Detect which cell encompasses the target text, then output its (X, Y) center coordinate. 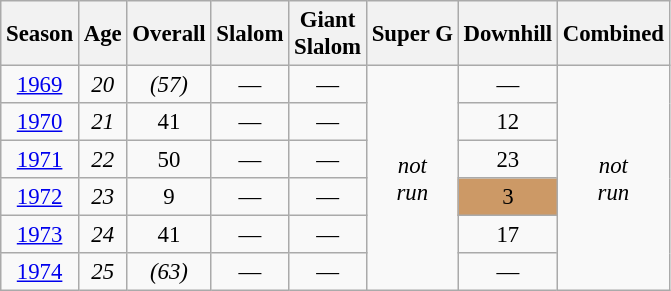
20 (102, 85)
Season (40, 34)
Age (102, 34)
1973 (40, 235)
9 (169, 197)
50 (169, 160)
1969 (40, 85)
Downhill (508, 34)
Super G (412, 34)
21 (102, 122)
24 (102, 235)
(57) (169, 85)
3 (508, 197)
22 (102, 160)
1971 (40, 160)
GiantSlalom (328, 34)
Combined (613, 34)
1972 (40, 197)
Overall (169, 34)
17 (508, 235)
12 (508, 122)
Slalom (250, 34)
1970 (40, 122)
